Detect which cell encompasses the target text, then output its (x, y) center coordinate. 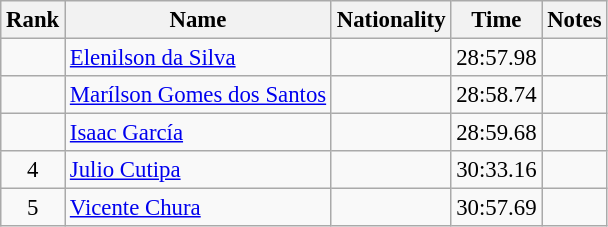
Elenilson da Silva (198, 58)
Vicente Chura (198, 208)
28:57.98 (496, 58)
4 (33, 170)
30:57.69 (496, 208)
28:58.74 (496, 95)
28:59.68 (496, 133)
Isaac García (198, 133)
Nationality (390, 20)
Julio Cutipa (198, 170)
5 (33, 208)
Name (198, 20)
Time (496, 20)
Marílson Gomes dos Santos (198, 95)
30:33.16 (496, 170)
Rank (33, 20)
Notes (574, 20)
